From the cell containing the given text, extract its center point as [x, y] coordinate. 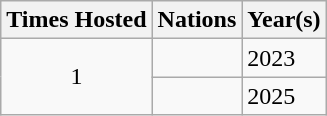
1 [76, 77]
Year(s) [284, 20]
Nations [197, 20]
2023 [284, 58]
2025 [284, 96]
Times Hosted [76, 20]
